Locate the cell with the specified text and output its [X, Y] center coordinate. 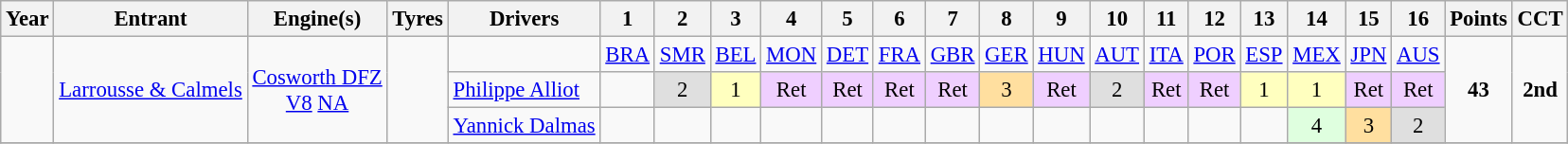
GBR [953, 55]
Tyres [418, 19]
BRA [627, 55]
POR [1214, 55]
DET [848, 55]
10 [1117, 19]
JPN [1369, 55]
Philippe Alliot [525, 90]
12 [1214, 19]
11 [1167, 19]
Drivers [525, 19]
Year [27, 19]
Cosworth DFZV8 NA [317, 91]
9 [1061, 19]
5 [848, 19]
AUT [1117, 55]
CCT [1540, 19]
ESP [1264, 55]
8 [1007, 19]
Engine(s) [317, 19]
FRA [900, 55]
Larrousse & Calmels [151, 91]
43 [1479, 91]
MON [792, 55]
7 [953, 19]
SMR [682, 55]
2nd [1540, 91]
AUS [1418, 55]
MEX [1316, 55]
Entrant [151, 19]
6 [900, 19]
Points [1479, 19]
13 [1264, 19]
BEL [736, 55]
GER [1007, 55]
15 [1369, 19]
14 [1316, 19]
HUN [1061, 55]
Yannick Dalmas [525, 126]
16 [1418, 19]
ITA [1167, 55]
